Output the (x, y) coordinate of the center of the cell containing the given text.  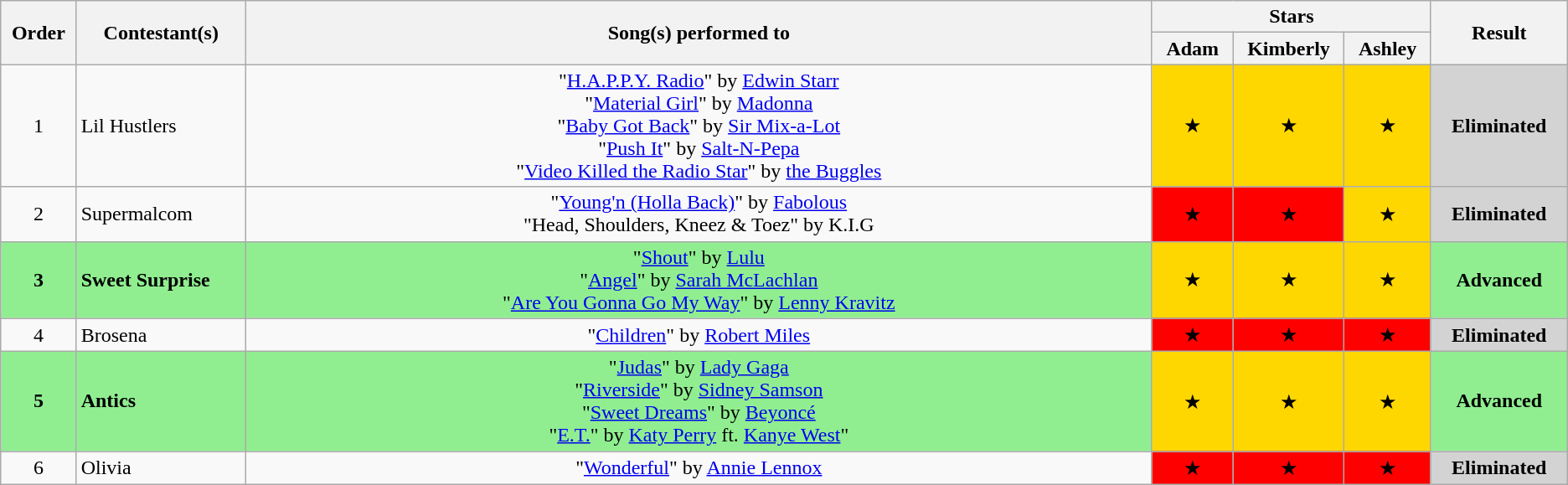
Sweet Surprise (161, 280)
6 (39, 468)
Adam (1193, 49)
5 (39, 402)
"Shout" by Lulu "Angel" by Sarah McLachlan "Are You Gonna Go My Way" by Lenny Kravitz (699, 280)
Olivia (161, 468)
Contestant(s) (161, 33)
Lil Hustlers (161, 126)
Result (1499, 33)
Stars (1292, 17)
"Young'n (Holla Back)" by Fabolous "Head, Shoulders, Kneez & Toez" by K.I.G (699, 214)
"Wonderful" by Annie Lennox (699, 468)
Brosena (161, 335)
Order (39, 33)
Kimberly (1288, 49)
3 (39, 280)
1 (39, 126)
4 (39, 335)
2 (39, 214)
"Children" by Robert Miles (699, 335)
Antics (161, 402)
Ashley (1387, 49)
Song(s) performed to (699, 33)
"Judas" by Lady Gaga "Riverside" by Sidney Samson "Sweet Dreams" by Beyoncé "E.T." by Katy Perry ft. Kanye West" (699, 402)
Supermalcom (161, 214)
